Locate the cell with the specified text and output its [x, y] center coordinate. 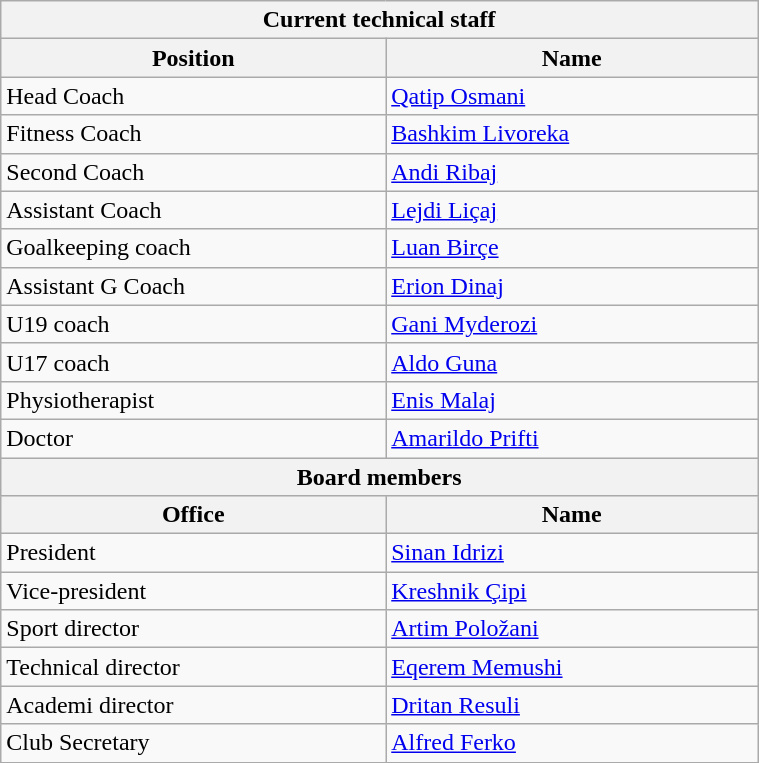
Club Secretary [194, 743]
Academi director [194, 705]
Aldo Guna [572, 362]
Qatip Osmani [572, 96]
Erion Dinaj [572, 286]
Gani Myderozi [572, 324]
Dritan Resuli [572, 705]
Artim Položani [572, 629]
President [194, 553]
Assistant Coach [194, 210]
Luan Birçe [572, 248]
Position [194, 58]
Amarildo Prifti [572, 438]
Office [194, 515]
Current technical staff [380, 20]
Sport director [194, 629]
U19 coach [194, 324]
Lejdi Liçaj [572, 210]
Doctor [194, 438]
U17 coach [194, 362]
Alfred Ferko [572, 743]
Assistant G Coach [194, 286]
Enis Malaj [572, 400]
Technical director [194, 667]
Bashkim Livoreka [572, 134]
Eqerem Memushi [572, 667]
Vice-president [194, 591]
Board members [380, 477]
Fitness Coach [194, 134]
Andi Ribaj [572, 172]
Head Coach [194, 96]
Sinan Idrizi [572, 553]
Kreshnik Çipi [572, 591]
Goalkeeping coach [194, 248]
Physiotherapist [194, 400]
Second Coach [194, 172]
